Capture the cell that displays the provided text and extract its [X, Y] central coordinate. 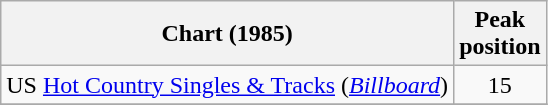
15 [500, 85]
Chart (1985) [228, 34]
US Hot Country Singles & Tracks (Billboard) [228, 85]
Peakposition [500, 34]
